From the cell containing the given text, extract its center point as (X, Y) coordinate. 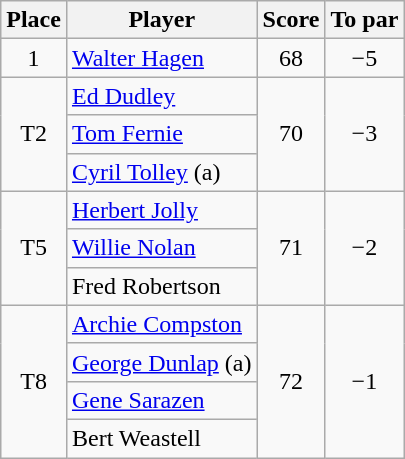
−1 (364, 381)
George Dunlap (a) (162, 362)
1 (34, 58)
Ed Dudley (162, 96)
Walter Hagen (162, 58)
T8 (34, 381)
Player (162, 20)
Score (291, 20)
Bert Weastell (162, 438)
Cyril Tolley (a) (162, 172)
−5 (364, 58)
72 (291, 381)
Herbert Jolly (162, 210)
68 (291, 58)
Archie Compston (162, 324)
T5 (34, 248)
T2 (34, 134)
Willie Nolan (162, 248)
70 (291, 134)
Place (34, 20)
Fred Robertson (162, 286)
71 (291, 248)
−3 (364, 134)
To par (364, 20)
Gene Sarazen (162, 400)
Tom Fernie (162, 134)
−2 (364, 248)
